Search for the cell housing the specified text and yield its [X, Y] center coordinate. 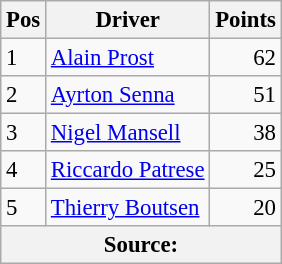
25 [246, 170]
4 [24, 170]
Source: [141, 245]
Riccardo Patrese [128, 170]
3 [24, 133]
51 [246, 95]
Pos [24, 20]
Alain Prost [128, 58]
62 [246, 58]
5 [24, 208]
Points [246, 20]
Thierry Boutsen [128, 208]
38 [246, 133]
Ayrton Senna [128, 95]
Nigel Mansell [128, 133]
20 [246, 208]
2 [24, 95]
Driver [128, 20]
1 [24, 58]
